Determine the [x, y] coordinate at the center of the cell enclosing the given text.  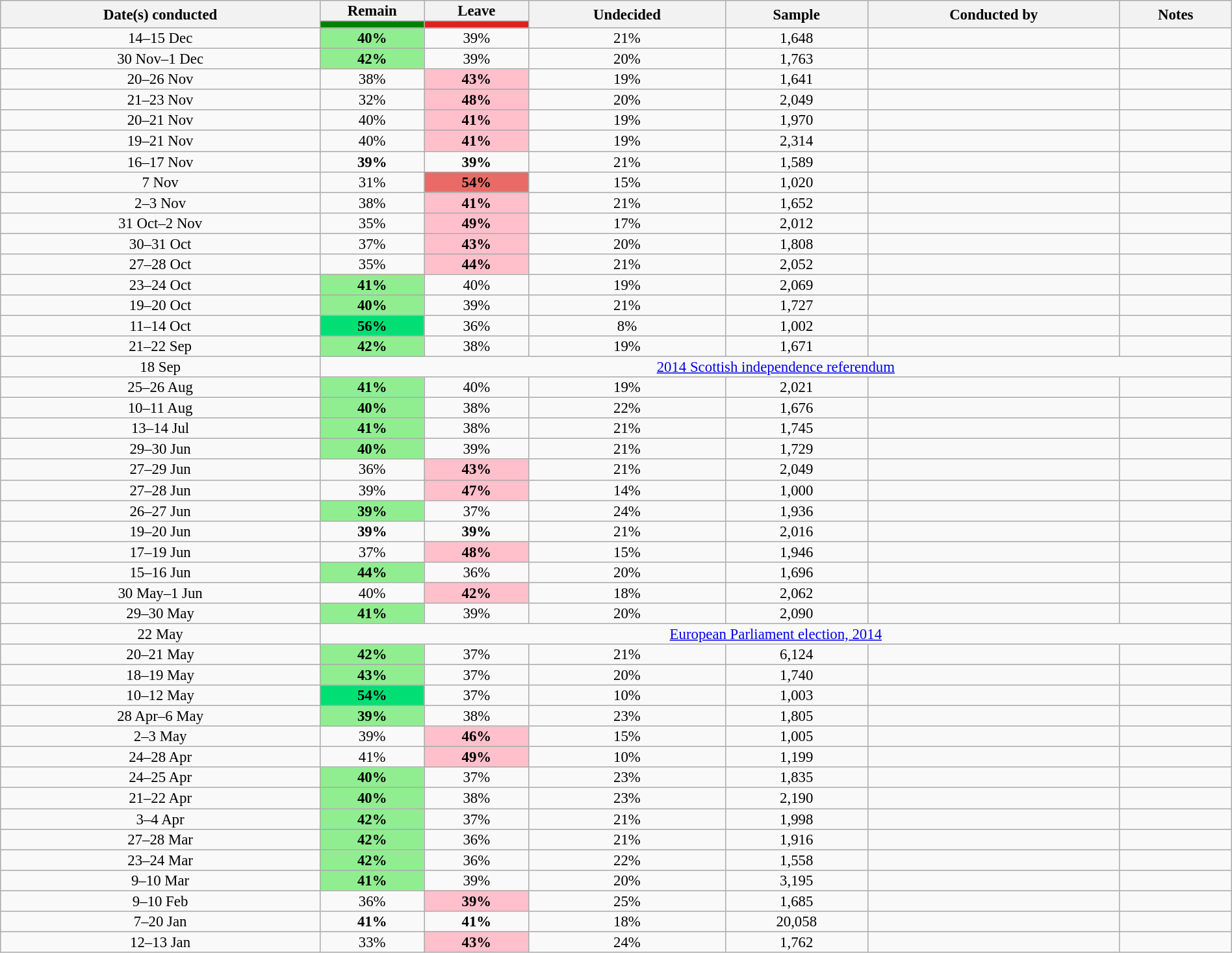
1,589 [797, 162]
2–3 May [160, 737]
1,916 [797, 839]
22 May [160, 634]
1,740 [797, 675]
2,069 [797, 285]
17% [628, 223]
20–21 May [160, 655]
20–21 Nov [160, 121]
Undecided [628, 14]
7–20 Jan [160, 922]
19–20 Jun [160, 531]
27–28 Oct [160, 265]
1,696 [797, 573]
31% [372, 182]
3–4 Apr [160, 819]
Date(s) conducted [160, 14]
19–20 Oct [160, 306]
8% [628, 326]
2,090 [797, 614]
14–15 Dec [160, 38]
16–17 Nov [160, 162]
25–26 Aug [160, 387]
2014 Scottish independence referendum [776, 367]
2,314 [797, 141]
1,003 [797, 696]
European Parliament election, 2014 [776, 634]
30 Nov–1 Dec [160, 59]
13–14 Jul [160, 428]
1,998 [797, 819]
1,745 [797, 428]
Notes [1175, 14]
29–30 Jun [160, 449]
1,762 [797, 942]
2,016 [797, 531]
18 Sep [160, 367]
56% [372, 326]
1,729 [797, 449]
18–19 May [160, 675]
1,641 [797, 79]
1,676 [797, 408]
1,727 [797, 306]
Remain [372, 11]
20–26 Nov [160, 79]
1,808 [797, 244]
1,199 [797, 757]
15–16 Jun [160, 573]
32% [372, 100]
1,558 [797, 860]
2,062 [797, 593]
24–28 Apr [160, 757]
1,652 [797, 203]
28 Apr–6 May [160, 716]
1,763 [797, 59]
2,021 [797, 387]
29–30 May [160, 614]
26–27 Jun [160, 511]
1,000 [797, 490]
19–21 Nov [160, 141]
12–13 Jan [160, 942]
27–28 Jun [160, 490]
1,970 [797, 121]
30 May–1 Jun [160, 593]
27–28 Mar [160, 839]
3,195 [797, 880]
21–23 Nov [160, 100]
17–19 Jun [160, 552]
23–24 Mar [160, 860]
24–25 Apr [160, 777]
20,058 [797, 922]
1,685 [797, 901]
46% [477, 737]
1,005 [797, 737]
33% [372, 942]
1,020 [797, 182]
2–3 Nov [160, 203]
31 Oct–2 Nov [160, 223]
Sample [797, 14]
2,012 [797, 223]
23–24 Oct [160, 285]
2,052 [797, 265]
47% [477, 490]
7 Nov [160, 182]
10–12 May [160, 696]
21–22 Sep [160, 346]
9–10 Mar [160, 880]
10–11 Aug [160, 408]
1,002 [797, 326]
30–31 Oct [160, 244]
1,648 [797, 38]
11–14 Oct [160, 326]
2,190 [797, 798]
21–22 Apr [160, 798]
1,946 [797, 552]
25% [628, 901]
Leave [477, 11]
9–10 Feb [160, 901]
6,124 [797, 655]
1,835 [797, 777]
27–29 Jun [160, 470]
1,805 [797, 716]
1,671 [797, 346]
Conducted by [994, 14]
1,936 [797, 511]
14% [628, 490]
